From the cell containing the given text, extract its center point as (x, y) coordinate. 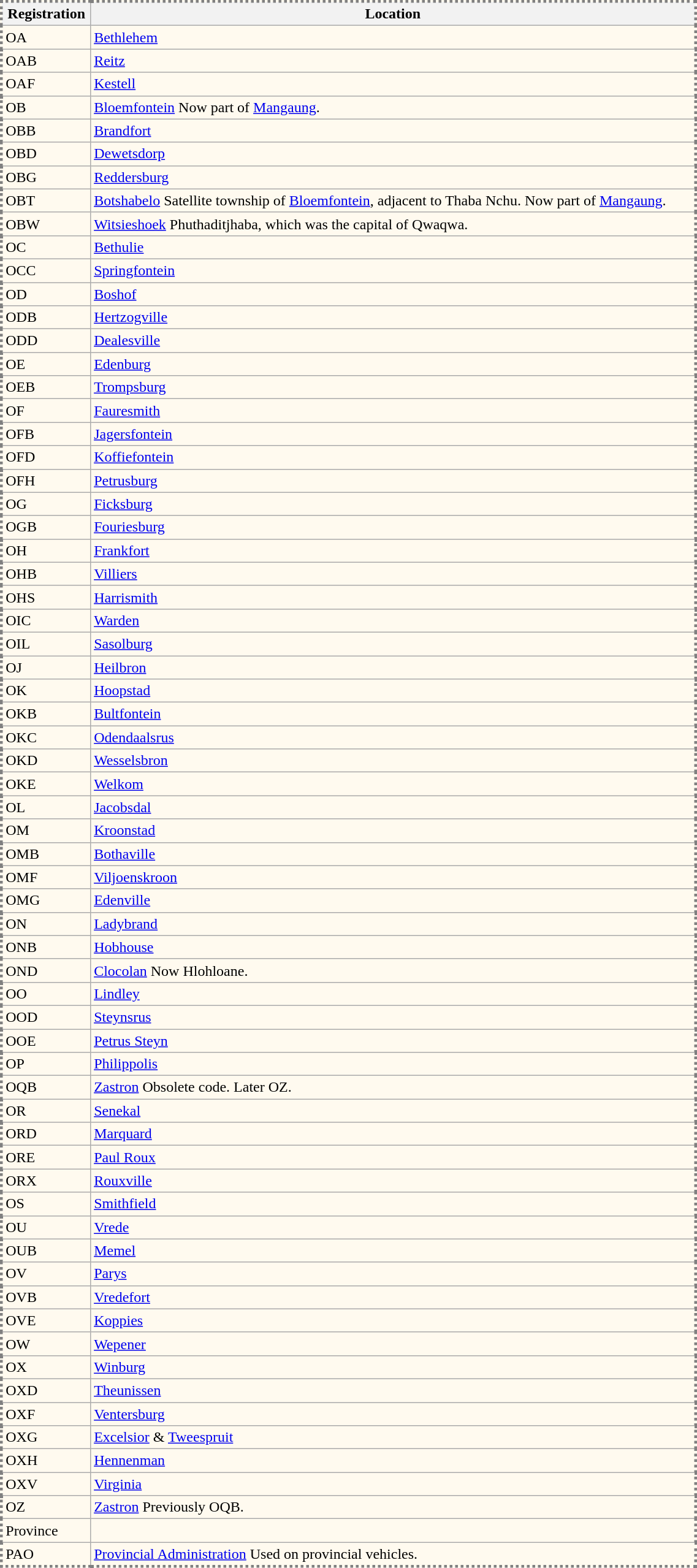
OOE (45, 1040)
Smithfield (394, 1204)
OCC (45, 270)
OL (45, 807)
Jacobsdal (394, 807)
OHS (45, 597)
OVB (45, 1297)
Fouriesburg (394, 527)
OND (45, 970)
OXD (45, 1390)
Clocolan Now Hlohloane. (394, 970)
Senekal (394, 1111)
Virginia (394, 1484)
Frankfort (394, 550)
Trompsburg (394, 387)
Ladybrand (394, 924)
Provincial Administration Used on provincial vehicles. (394, 1555)
Vredefort (394, 1297)
Steynsrus (394, 1017)
Petrusburg (394, 481)
Welkom (394, 784)
Boshof (394, 294)
Wepener (394, 1344)
Harrismith (394, 597)
OBD (45, 154)
OP (45, 1064)
Koppies (394, 1320)
OBB (45, 131)
ONB (45, 947)
OXG (45, 1437)
Witsieshoek Phuthaditjhaba, which was the capital of Qwaqwa. (394, 224)
ON (45, 924)
OAB (45, 61)
OF (45, 411)
OR (45, 1111)
ORX (45, 1181)
Botshabelo Satellite township of Bloemfontein, adjacent to Thaba Nchu. Now part of Mangaung. (394, 200)
Odendaalsrus (394, 737)
OGB (45, 527)
Location (394, 13)
Vrede (394, 1227)
OM (45, 831)
Edenburg (394, 364)
OD (45, 294)
Hoopstad (394, 691)
OK (45, 691)
Bloemfontein Now part of Mangaung. (394, 107)
Registration (45, 13)
Koffiefontein (394, 457)
Villiers (394, 574)
OIL (45, 644)
OO (45, 994)
Lindley (394, 994)
OU (45, 1227)
OKD (45, 761)
Brandfort (394, 131)
Kroonstad (394, 831)
OMG (45, 900)
OMF (45, 877)
ODD (45, 341)
Ficksburg (394, 504)
Bothaville (394, 854)
OEB (45, 387)
Bethlehem (394, 37)
OXV (45, 1484)
ORD (45, 1134)
Excelsior & Tweespruit (394, 1437)
Petrus Steyn (394, 1040)
OBG (45, 177)
OBW (45, 224)
Hobhouse (394, 947)
Dealesville (394, 341)
Bultfontein (394, 714)
Hennenman (394, 1461)
OBT (45, 200)
Heilbron (394, 668)
OQB (45, 1087)
OFB (45, 434)
Dewetsdorp (394, 154)
Philippolis (394, 1064)
OH (45, 550)
Kestell (394, 84)
OKC (45, 737)
Fauresmith (394, 411)
OFH (45, 481)
Reitz (394, 61)
OS (45, 1204)
OAF (45, 84)
ODB (45, 318)
OUB (45, 1250)
Jagersfontein (394, 434)
OXH (45, 1461)
OJ (45, 668)
Warden (394, 620)
OKE (45, 784)
OFD (45, 457)
Rouxville (394, 1181)
Parys (394, 1274)
Sasolburg (394, 644)
Viljoenskroon (394, 877)
Reddersburg (394, 177)
Wesselsbron (394, 761)
Springfontein (394, 270)
ORE (45, 1157)
Zastron Previously OQB. (394, 1507)
Zastron Obsolete code. Later OZ. (394, 1087)
Edenville (394, 900)
PAO (45, 1555)
Paul Roux (394, 1157)
OHB (45, 574)
Theunissen (394, 1390)
Province (45, 1531)
OIC (45, 620)
OB (45, 107)
OA (45, 37)
Memel (394, 1250)
OG (45, 504)
Ventersburg (394, 1414)
Marquard (394, 1134)
OC (45, 247)
OE (45, 364)
OZ (45, 1507)
Winburg (394, 1367)
OX (45, 1367)
OKB (45, 714)
Bethulie (394, 247)
OVE (45, 1320)
OOD (45, 1017)
OW (45, 1344)
Hertzogville (394, 318)
OXF (45, 1414)
OV (45, 1274)
OMB (45, 854)
